Identify which cell holds the provided text, then report its (x, y) central coordinate. 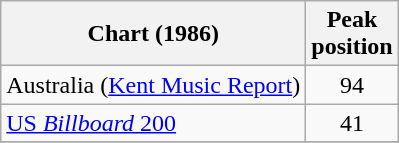
94 (352, 85)
Chart (1986) (154, 34)
Australia (Kent Music Report) (154, 85)
US Billboard 200 (154, 123)
41 (352, 123)
Peakposition (352, 34)
